Detect which cell encompasses the target text, then output its (X, Y) center coordinate. 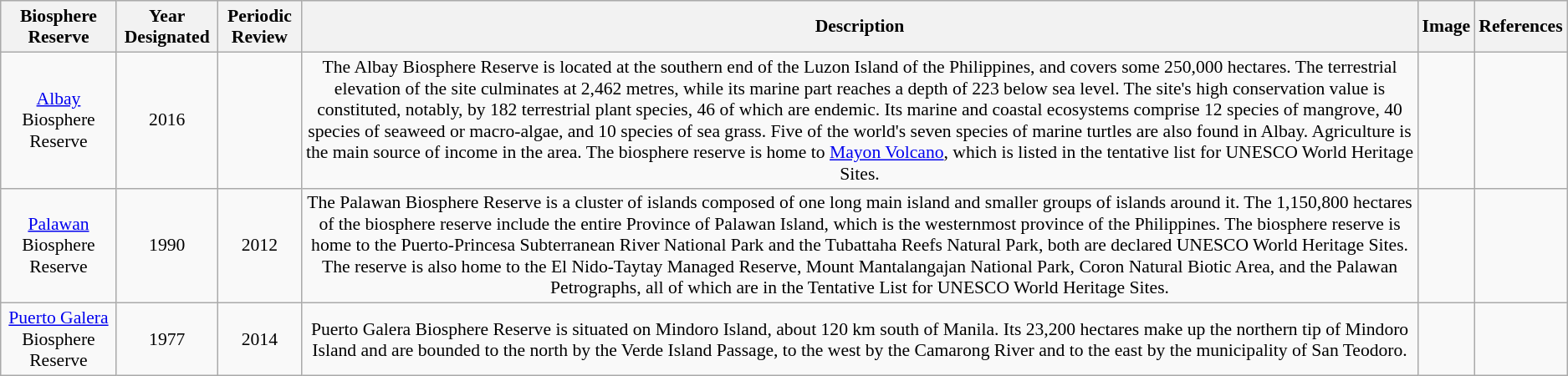
1990 (167, 246)
Description (860, 27)
2012 (259, 246)
References (1520, 27)
Palawan Biosphere Reserve (59, 246)
Albay Biosphere Reserve (59, 120)
Periodic Review (259, 27)
2014 (259, 339)
2016 (167, 120)
Image (1447, 27)
1977 (167, 339)
Puerto Galera Biosphere Reserve (59, 339)
Biosphere Reserve (59, 27)
Year Designated (167, 27)
